Output the [X, Y] coordinate of the center of the cell containing the given text.  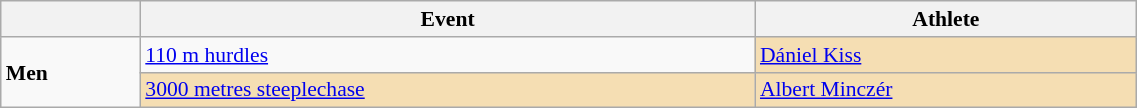
Men [71, 72]
Athlete [946, 19]
110 m hurdles [448, 55]
Albert Minczér [946, 90]
3000 metres steeplechase [448, 90]
Event [448, 19]
Dániel Kiss [946, 55]
